Search for the cell housing the specified text and yield its [x, y] center coordinate. 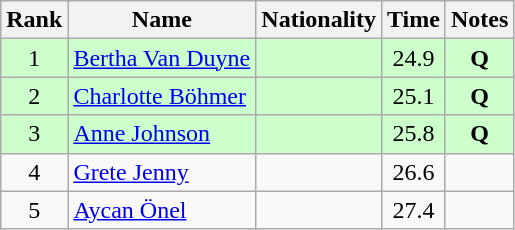
25.8 [414, 134]
Grete Jenny [162, 172]
27.4 [414, 210]
Nationality [319, 20]
Anne Johnson [162, 134]
Time [414, 20]
4 [34, 172]
Bertha Van Duyne [162, 58]
25.1 [414, 96]
Charlotte Böhmer [162, 96]
Name [162, 20]
1 [34, 58]
24.9 [414, 58]
Notes [479, 20]
3 [34, 134]
26.6 [414, 172]
Aycan Önel [162, 210]
2 [34, 96]
5 [34, 210]
Rank [34, 20]
